Scan for the cell matching the given text and deliver its [X, Y] coordinate at center. 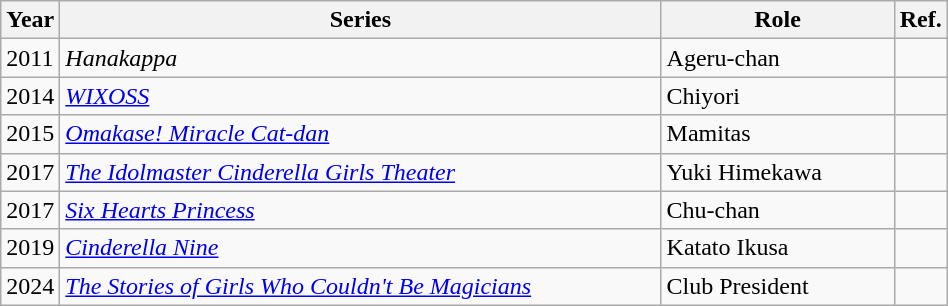
2015 [30, 134]
2014 [30, 96]
Cinderella Nine [360, 248]
Mamitas [778, 134]
Hanakappa [360, 58]
Club President [778, 286]
Chu-chan [778, 210]
Six Hearts Princess [360, 210]
WIXOSS [360, 96]
2011 [30, 58]
2024 [30, 286]
Yuki Himekawa [778, 172]
Chiyori [778, 96]
Katato Ikusa [778, 248]
Year [30, 20]
Ageru-chan [778, 58]
The Idolmaster Cinderella Girls Theater [360, 172]
The Stories of Girls Who Couldn't Be Magicians [360, 286]
2019 [30, 248]
Omakase! Miracle Cat-dan [360, 134]
Ref. [920, 20]
Series [360, 20]
Role [778, 20]
